Return [x, y] of the center of cell containing provided text 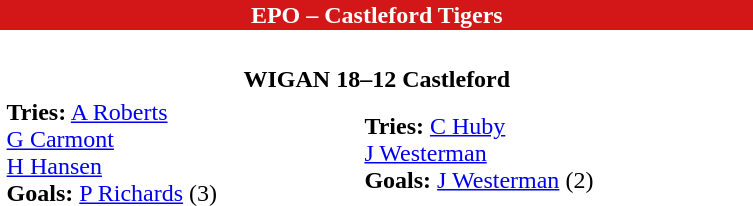
EPO – Castleford Tigers [377, 15]
WIGAN 18–12 Castleford [376, 79]
